Output the [X, Y] coordinate of the center of the cell containing the given text.  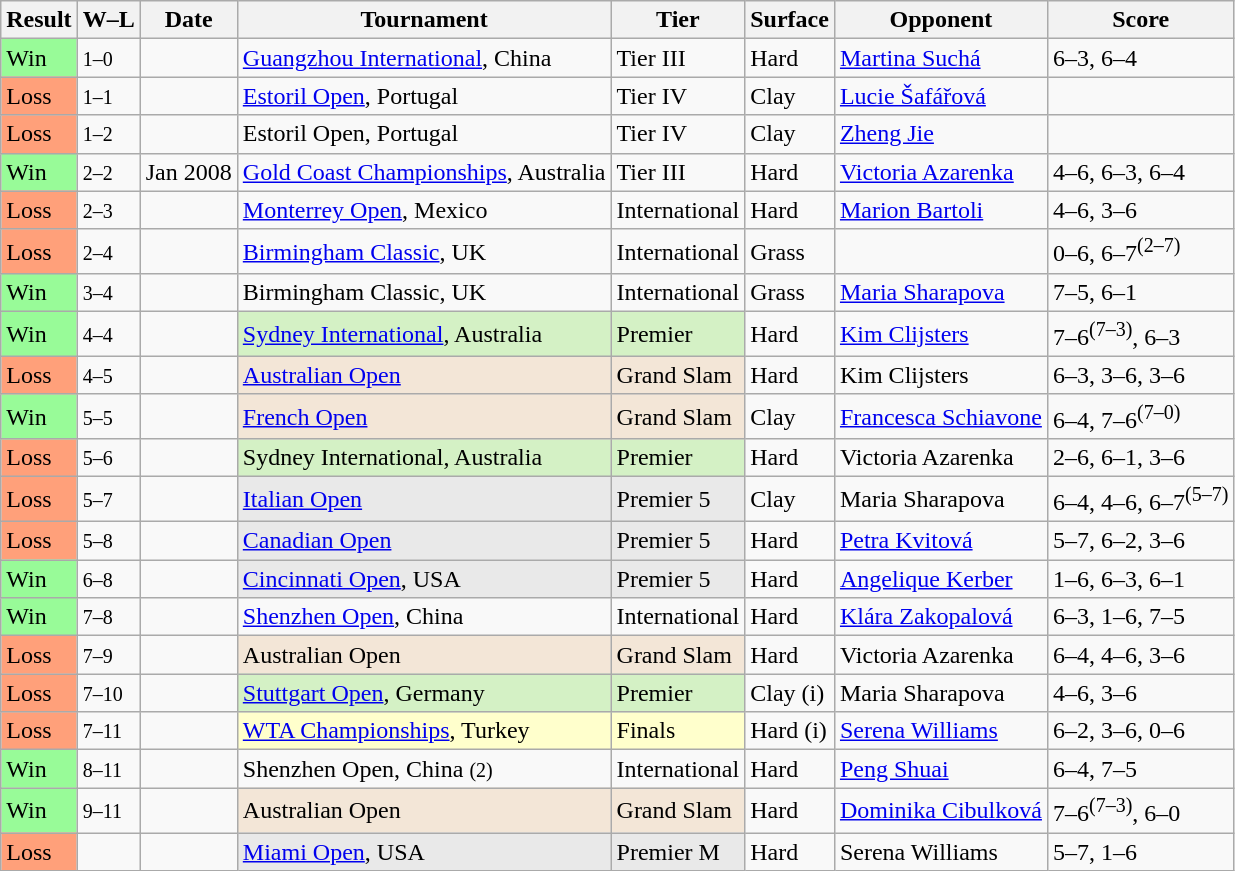
Zheng Jie [940, 134]
5–7 [108, 500]
2–2 [108, 172]
Stuttgart Open, Germany [424, 693]
Francesca Schiavone [940, 416]
Lucie Šafářová [940, 96]
6–3, 1–6, 7–5 [1140, 617]
Tournament [424, 20]
Guangzhou International, China [424, 58]
Italian Open [424, 500]
6–4, 4–6, 3–6 [1140, 655]
Klára Zakopalová [940, 617]
Monterrey Open, Mexico [424, 210]
6–4, 7–6(7–0) [1140, 416]
4–6, 6–3, 6–4 [1140, 172]
Martina Suchá [940, 58]
4–4 [108, 334]
2–4 [108, 252]
7–5, 6–1 [1140, 293]
French Open [424, 416]
Gold Coast Championships, Australia [424, 172]
Surface [790, 20]
Miami Open, USA [424, 852]
7–8 [108, 617]
7–10 [108, 693]
6–3, 3–6, 3–6 [1140, 375]
6–4, 4–6, 6–7(5–7) [1140, 500]
Jan 2008 [188, 172]
Dominika Cibulková [940, 810]
Clay (i) [790, 693]
Date [188, 20]
Shenzhen Open, China [424, 617]
6–2, 3–6, 0–6 [1140, 731]
Shenzhen Open, China (2) [424, 769]
7–11 [108, 731]
0–6, 6–7(2–7) [1140, 252]
Opponent [940, 20]
2–6, 6–1, 3–6 [1140, 458]
7–6(7–3), 6–3 [1140, 334]
6–3, 6–4 [1140, 58]
Premier M [678, 852]
Finals [678, 731]
3–4 [108, 293]
5–8 [108, 541]
6–8 [108, 579]
1–6, 6–3, 6–1 [1140, 579]
1–1 [108, 96]
Petra Kvitová [940, 541]
4–5 [108, 375]
5–5 [108, 416]
Peng Shuai [940, 769]
2–3 [108, 210]
Result [39, 20]
7–6(7–3), 6–0 [1140, 810]
Score [1140, 20]
Cincinnati Open, USA [424, 579]
7–9 [108, 655]
WTA Championships, Turkey [424, 731]
Tier [678, 20]
1–0 [108, 58]
6–4, 7–5 [1140, 769]
Angelique Kerber [940, 579]
9–11 [108, 810]
5–7, 6–2, 3–6 [1140, 541]
W–L [108, 20]
5–7, 1–6 [1140, 852]
Hard (i) [790, 731]
Marion Bartoli [940, 210]
5–6 [108, 458]
1–2 [108, 134]
8–11 [108, 769]
Canadian Open [424, 541]
